Scan for the cell matching the given text and deliver its (X, Y) coordinate at center. 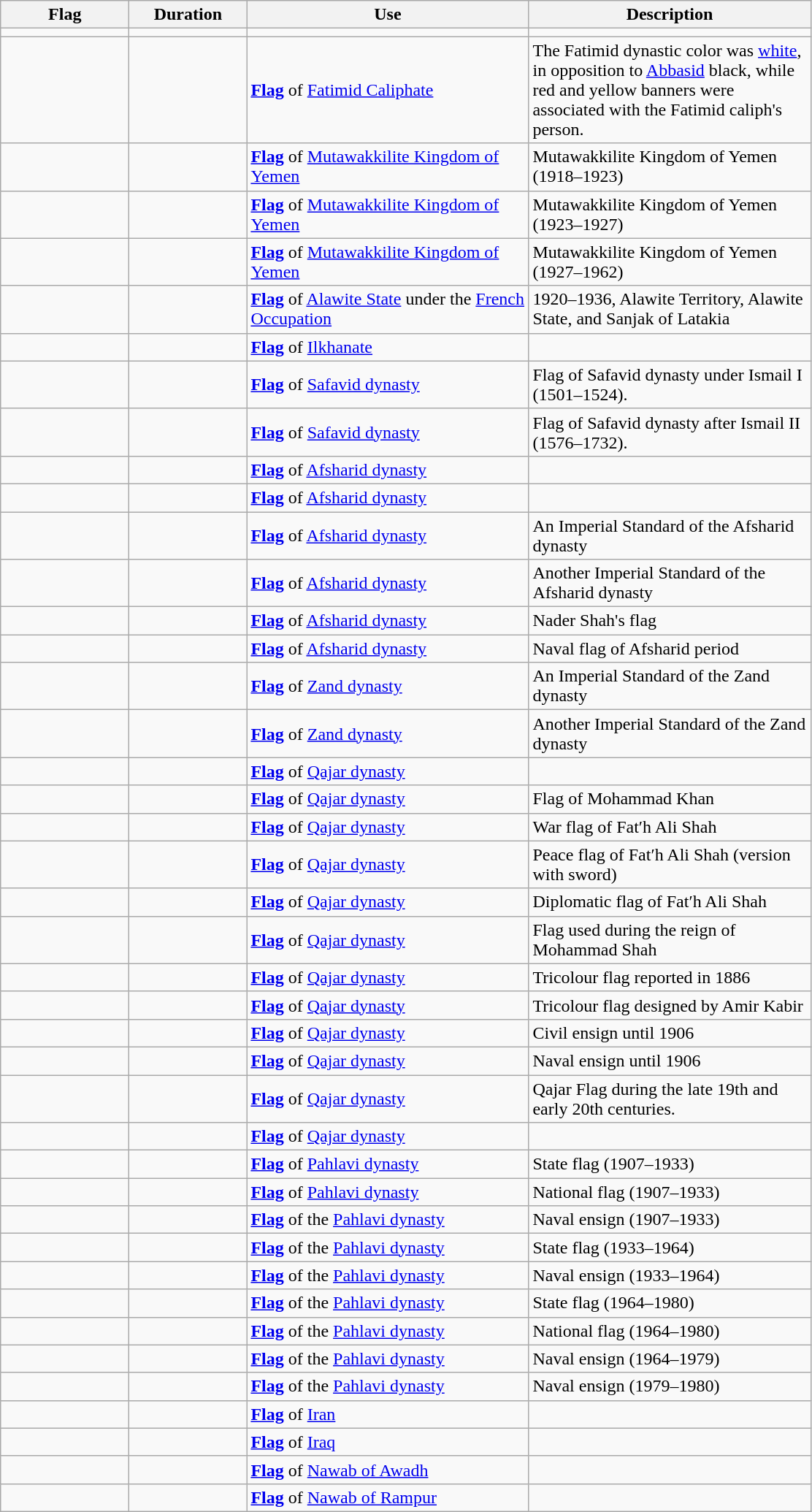
Another Imperial Standard of the Afsharid dynasty (670, 583)
Tricolour flag designed by Amir Kabir (670, 1005)
State flag (1964–1980) (670, 1303)
State flag (1933–1964) (670, 1248)
Flag of Safavid dynasty after Ismail II (1576–1732). (670, 432)
1920–1936, Alawite Territory, Alawite State, and Sanjak of Latakia (670, 310)
Flag used during the reign of Mohammad Shah (670, 939)
Description (670, 15)
Duration (188, 15)
Nader Shah's flag (670, 621)
An Imperial Standard of the Afsharid dynasty (670, 535)
An Imperial Standard of the Zand dynasty (670, 687)
Qajar Flag during the late 19th and early 20th centuries. (670, 1099)
War flag of Fat′h Ali Shah (670, 827)
Diplomatic flag of Fat′h Ali Shah (670, 902)
Tricolour flag reported in 1886 (670, 977)
Flag of Fatimid Caliphate (388, 90)
Naval ensign (1979–1980) (670, 1386)
Civil ensign until 1906 (670, 1033)
Flag of Alawite State under the French Occupation (388, 310)
Flag of Mohammad Khan (670, 799)
Flag of Nawab of Rampur (388, 1497)
Another Imperial Standard of the Zand dynasty (670, 733)
Naval ensign (1907–1933) (670, 1220)
Use (388, 15)
Flag of Iran (388, 1414)
Naval ensign (1933–1964) (670, 1275)
Mutawakkilite Kingdom of Yemen (1923–1927) (670, 215)
Flag of Iraq (388, 1442)
Flag of Safavid dynasty under Ismail I (1501–1524). (670, 384)
Naval flag of Afsharid period (670, 649)
The Fatimid dynastic color was white, in opposition to Abbasid black, while red and yellow banners were associated with the Fatimid caliph's person. (670, 90)
Mutawakkilite Kingdom of Yemen (1918–1923) (670, 167)
Flag (65, 15)
National flag (1907–1933) (670, 1192)
Flag of Nawab of Awadh (388, 1470)
State flag (1907–1933) (670, 1164)
Naval ensign (1964–1979) (670, 1359)
Peace flag of Fat′h Ali Shah (version with sword) (670, 865)
Flag of Ilkhanate (388, 347)
Mutawakkilite Kingdom of Yemen (1927–1962) (670, 261)
Naval ensign until 1906 (670, 1061)
National flag (1964–1980) (670, 1331)
